Return (X, Y) of the center of cell containing provided text 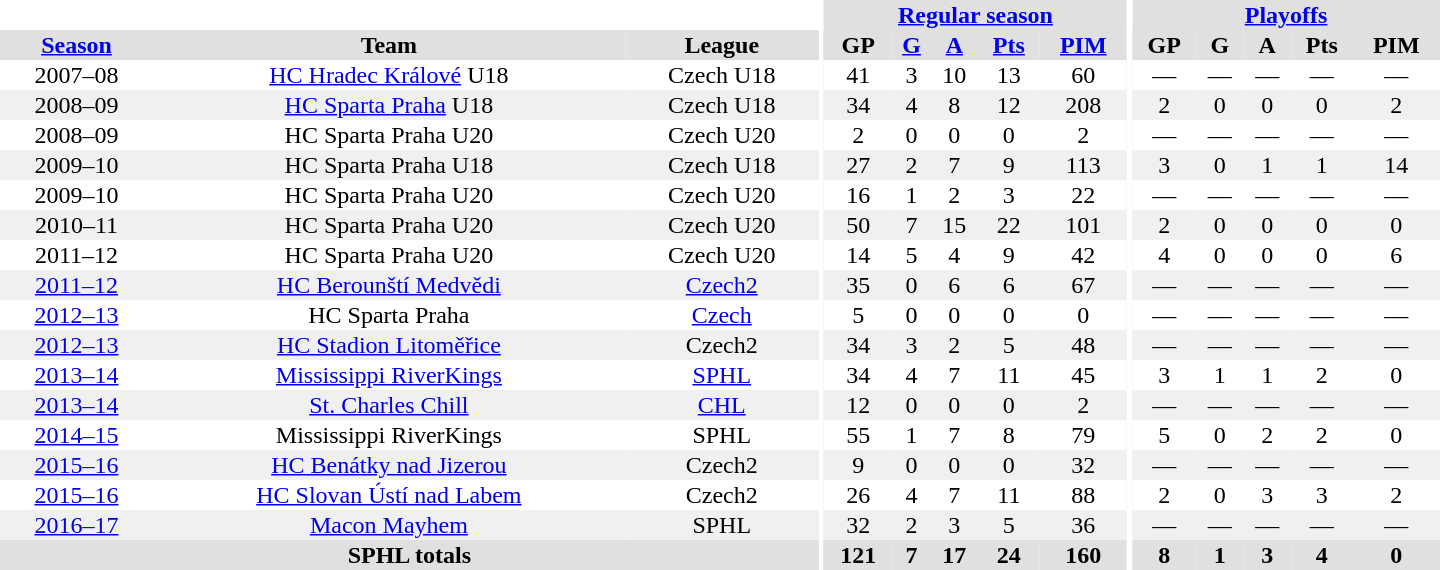
35 (858, 285)
2010–11 (76, 225)
36 (1084, 525)
50 (858, 225)
42 (1084, 255)
Playoffs (1286, 15)
Team (389, 45)
HC Benátky nad Jizerou (389, 465)
16 (858, 195)
67 (1084, 285)
101 (1084, 225)
2014–15 (76, 435)
26 (858, 495)
Regular season (976, 15)
2016–17 (76, 525)
60 (1084, 75)
27 (858, 165)
HC Sparta Praha (389, 315)
24 (1009, 555)
HC Stadion Litoměřice (389, 345)
10 (954, 75)
55 (858, 435)
Czech (722, 315)
13 (1009, 75)
SPHL totals (410, 555)
Season (76, 45)
160 (1084, 555)
45 (1084, 375)
2007–08 (76, 75)
HC Slovan Ústí nad Labem (389, 495)
121 (858, 555)
88 (1084, 495)
Macon Mayhem (389, 525)
48 (1084, 345)
79 (1084, 435)
41 (858, 75)
St. Charles Chill (389, 405)
113 (1084, 165)
17 (954, 555)
15 (954, 225)
208 (1084, 105)
CHL (722, 405)
League (722, 45)
HC Berounští Medvědi (389, 285)
HC Hradec Králové U18 (389, 75)
